From the cell containing the given text, extract its center point as [X, Y] coordinate. 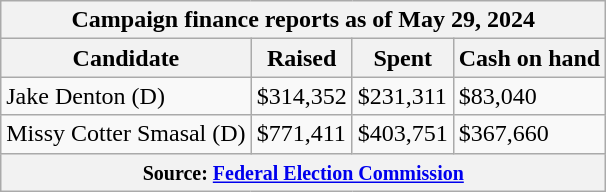
Raised [302, 58]
Candidate [126, 58]
$403,751 [402, 134]
Spent [402, 58]
$83,040 [529, 96]
Jake Denton (D) [126, 96]
$231,311 [402, 96]
$367,660 [529, 134]
Cash on hand [529, 58]
Source: Federal Election Commission [304, 172]
$314,352 [302, 96]
$771,411 [302, 134]
Missy Cotter Smasal (D) [126, 134]
Campaign finance reports as of May 29, 2024 [304, 20]
